Provide the (x, y) coordinate of the cell's center where the given text is located.  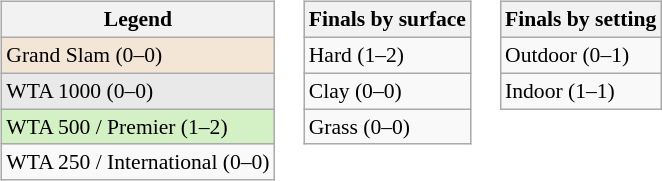
Hard (1–2) (388, 55)
Clay (0–0) (388, 91)
Indoor (1–1) (580, 91)
Outdoor (0–1) (580, 55)
WTA 500 / Premier (1–2) (138, 127)
Grass (0–0) (388, 127)
Legend (138, 20)
WTA 250 / International (0–0) (138, 162)
Finals by surface (388, 20)
WTA 1000 (0–0) (138, 91)
Finals by setting (580, 20)
Grand Slam (0–0) (138, 55)
